Pinpoint the cell where the given text exists, returning its [x, y] midpoint coordinate. 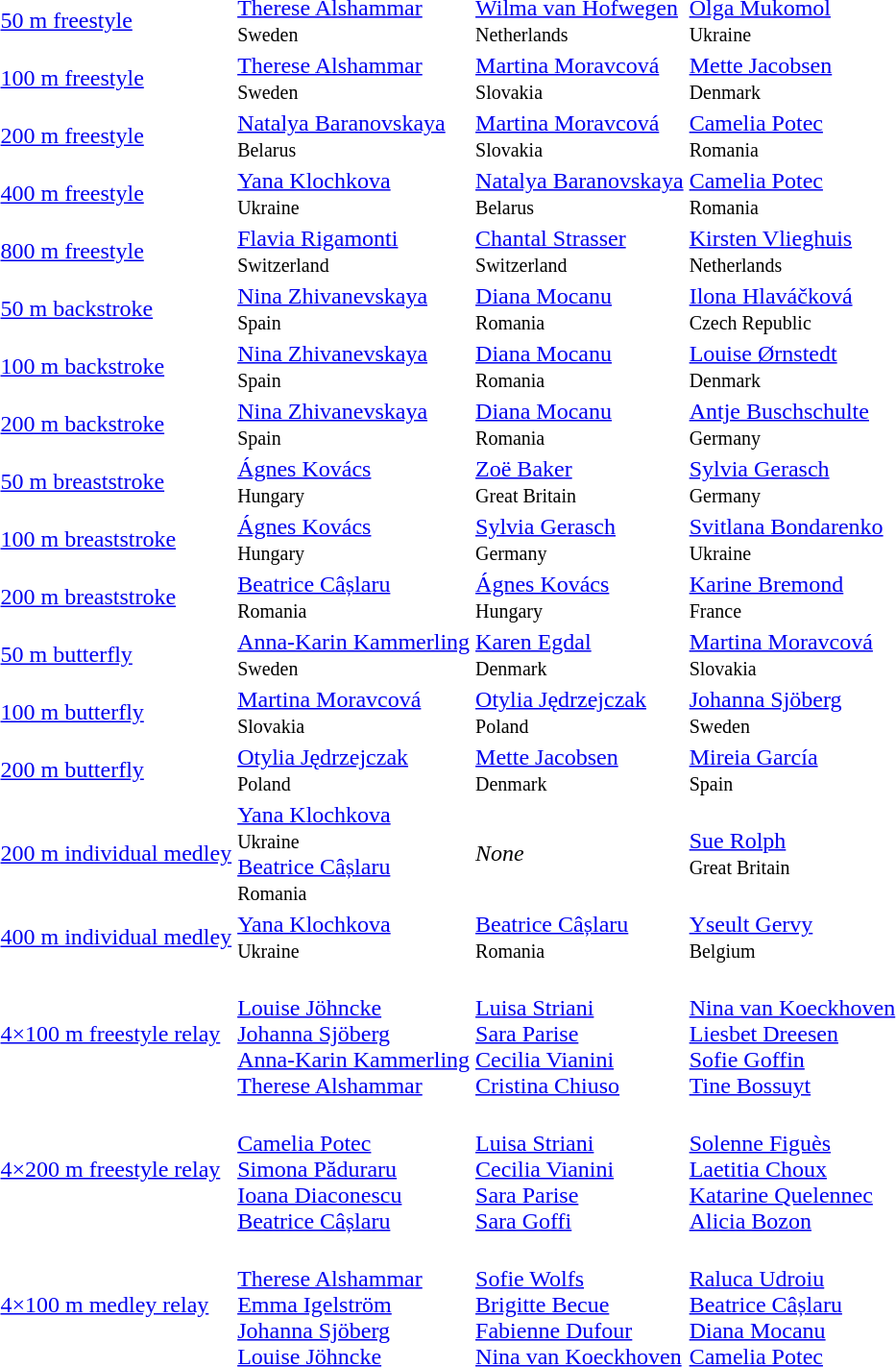
Flavia RigamontiSwitzerland [353, 252]
Camelia Potec Simona Păduraru Ioana Diaconescu Beatrice Câșlaru [353, 1169]
Beatrice Câșlaru Romania [580, 938]
Therese AlshammarSweden [353, 79]
Louise Jöhncke Johanna Sjöberg Anna-Karin Kammerling Therese Alshammar [353, 1034]
Yana Klochkova Ukraine Beatrice Câșlaru Romania [353, 853]
Luisa Striani Cecilia Vianini Sara Parise Sara Goffi [580, 1169]
None [580, 853]
Sylvia GeraschGermany [580, 540]
Chantal StrasserSwitzerland [580, 252]
Zoë BakerGreat Britain [580, 482]
Beatrice CâșlaruRomania [353, 598]
Anna-Karin KammerlingSweden [353, 655]
Karen EgdalDenmark [580, 655]
Luisa Striani Sara Parise Cecilia Vianini Cristina Chiuso [580, 1034]
Mette JacobsenDenmark [580, 770]
